Capture the cell that displays the provided text and extract its [x, y] central coordinate. 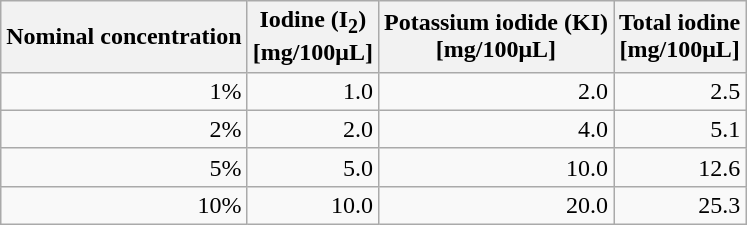
5.1 [680, 129]
5% [124, 167]
10% [124, 205]
25.3 [680, 205]
1.0 [312, 91]
4.0 [496, 129]
Iodine (I2)[mg/100μL] [312, 36]
2% [124, 129]
12.6 [680, 167]
Potassium iodide (KI)[mg/100μL] [496, 36]
Total iodine[mg/100μL] [680, 36]
1% [124, 91]
2.5 [680, 91]
Nominal concentration [124, 36]
5.0 [312, 167]
20.0 [496, 205]
